Detect which cell encompasses the target text, then output its [x, y] center coordinate. 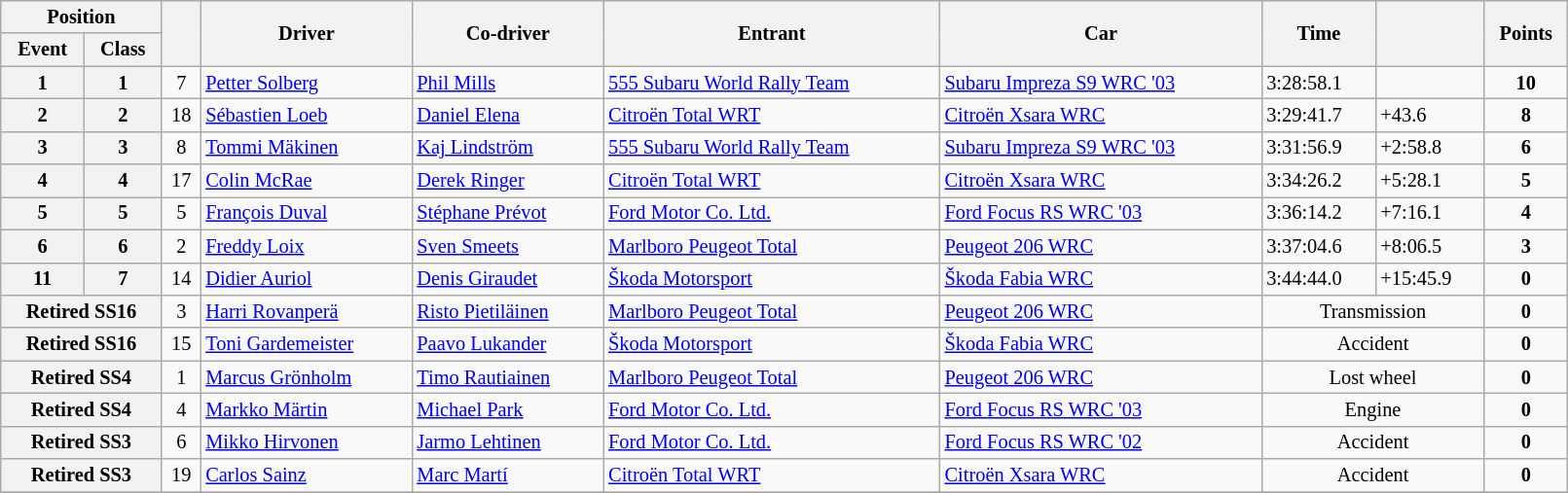
Sébastien Loeb [306, 115]
+15:45.9 [1429, 279]
14 [181, 279]
Entrant [771, 33]
3:44:44.0 [1318, 279]
Paavo Lukander [508, 344]
3:31:56.9 [1318, 148]
Lost wheel [1372, 377]
Risto Pietiläinen [508, 311]
+2:58.8 [1429, 148]
+43.6 [1429, 115]
Michael Park [508, 409]
Event [43, 50]
18 [181, 115]
10 [1526, 83]
Stéphane Prévot [508, 213]
Colin McRae [306, 181]
Points [1526, 33]
Tommi Mäkinen [306, 148]
17 [181, 181]
Class [123, 50]
+8:06.5 [1429, 246]
Mikko Hirvonen [306, 442]
Jarmo Lehtinen [508, 442]
Engine [1372, 409]
Sven Smeets [508, 246]
Car [1102, 33]
Ford Focus RS WRC '02 [1102, 442]
3:34:26.2 [1318, 181]
Position [82, 17]
Time [1318, 33]
3:28:58.1 [1318, 83]
Phil Mills [508, 83]
3:29:41.7 [1318, 115]
15 [181, 344]
Didier Auriol [306, 279]
Carlos Sainz [306, 475]
Harri Rovanperä [306, 311]
Petter Solberg [306, 83]
Derek Ringer [508, 181]
Markko Märtin [306, 409]
Toni Gardemeister [306, 344]
Co-driver [508, 33]
+5:28.1 [1429, 181]
11 [43, 279]
19 [181, 475]
+7:16.1 [1429, 213]
3:36:14.2 [1318, 213]
François Duval [306, 213]
Denis Giraudet [508, 279]
3:37:04.6 [1318, 246]
Marc Martí [508, 475]
Timo Rautiainen [508, 377]
Kaj Lindström [508, 148]
Freddy Loix [306, 246]
Transmission [1372, 311]
Daniel Elena [508, 115]
Marcus Grönholm [306, 377]
Driver [306, 33]
